Output the (X, Y) coordinate of the center of the cell containing the given text.  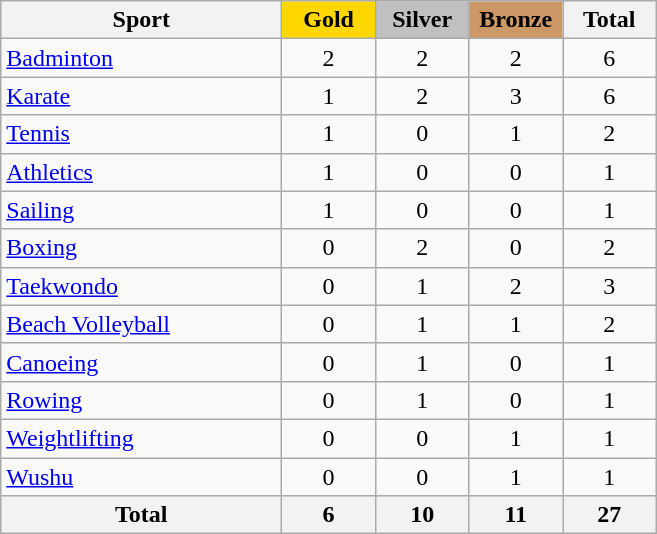
27 (609, 515)
11 (516, 515)
Weightlifting (142, 438)
Bronze (516, 20)
Karate (142, 96)
Wushu (142, 477)
Badminton (142, 58)
Silver (422, 20)
Tennis (142, 134)
Sport (142, 20)
10 (422, 515)
Gold (329, 20)
Taekwondo (142, 286)
Boxing (142, 248)
Athletics (142, 172)
Beach Volleyball (142, 324)
Canoeing (142, 362)
Rowing (142, 400)
Sailing (142, 210)
